Pinpoint the cell where the given text exists, returning its (x, y) midpoint coordinate. 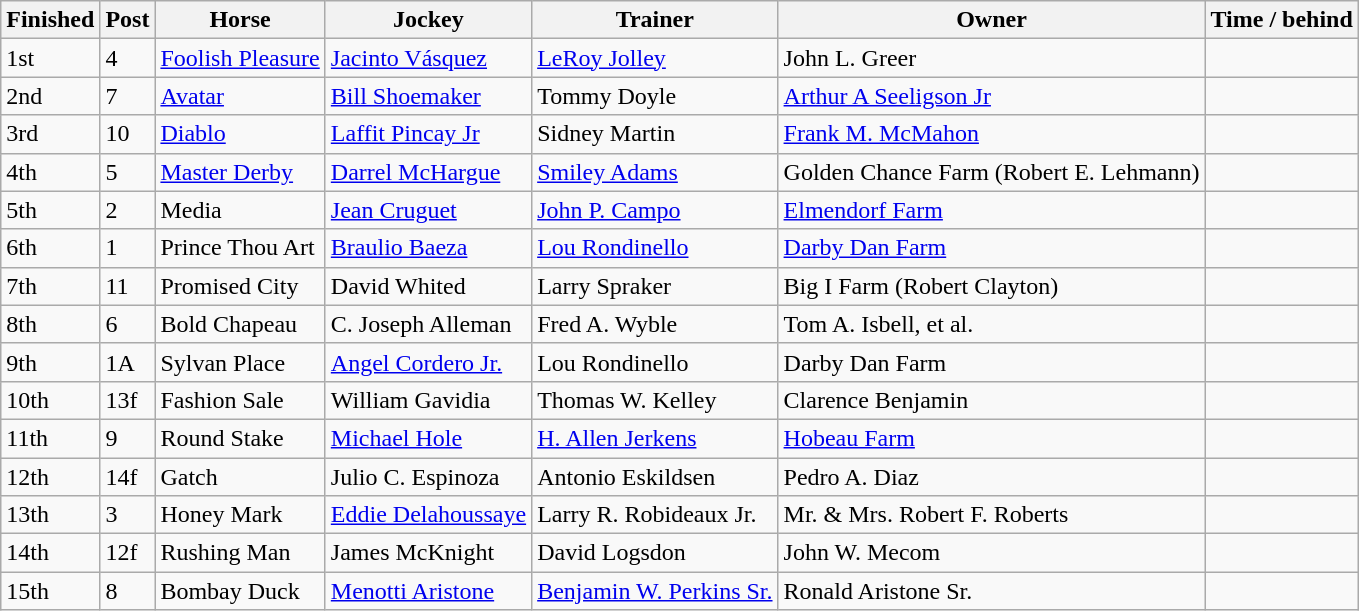
9 (128, 438)
David Logsdon (655, 553)
Angel Cordero Jr. (428, 362)
Michael Hole (428, 438)
Fashion Sale (240, 400)
Round Stake (240, 438)
Post (128, 20)
15th (50, 591)
William Gavidia (428, 400)
Jean Cruguet (428, 210)
6th (50, 248)
6 (128, 324)
Smiley Adams (655, 172)
Foolish Pleasure (240, 58)
Sylvan Place (240, 362)
5th (50, 210)
Thomas W. Kelley (655, 400)
5 (128, 172)
Master Derby (240, 172)
LeRoy Jolley (655, 58)
John P. Campo (655, 210)
1 (128, 248)
Pedro A. Diaz (992, 477)
Eddie Delahoussaye (428, 515)
13th (50, 515)
Arthur A Seeligson Jr (992, 96)
Golden Chance Farm (Robert E. Lehmann) (992, 172)
Benjamin W. Perkins Sr. (655, 591)
Antonio Eskildsen (655, 477)
Bold Chapeau (240, 324)
4th (50, 172)
Clarence Benjamin (992, 400)
Mr. & Mrs. Robert F. Roberts (992, 515)
10th (50, 400)
Tommy Doyle (655, 96)
14th (50, 553)
Menotti Aristone (428, 591)
Diablo (240, 134)
Media (240, 210)
Rushing Man (240, 553)
Elmendorf Farm (992, 210)
4 (128, 58)
8 (128, 591)
John W. Mecom (992, 553)
Gatch (240, 477)
14f (128, 477)
Owner (992, 20)
Frank M. McMahon (992, 134)
11th (50, 438)
Bill Shoemaker (428, 96)
10 (128, 134)
Jacinto Vásquez (428, 58)
Julio C. Espinoza (428, 477)
Larry R. Robideaux Jr. (655, 515)
Braulio Baeza (428, 248)
Avatar (240, 96)
Tom A. Isbell, et al. (992, 324)
13f (128, 400)
1st (50, 58)
Promised City (240, 286)
Big I Farm (Robert Clayton) (992, 286)
7 (128, 96)
C. Joseph Alleman (428, 324)
David Whited (428, 286)
Trainer (655, 20)
H. Allen Jerkens (655, 438)
2 (128, 210)
9th (50, 362)
Hobeau Farm (992, 438)
3 (128, 515)
Fred A. Wyble (655, 324)
Honey Mark (240, 515)
James McKnight (428, 553)
2nd (50, 96)
Jockey (428, 20)
Prince Thou Art (240, 248)
11 (128, 286)
1A (128, 362)
Ronald Aristone Sr. (992, 591)
Horse (240, 20)
3rd (50, 134)
John L. Greer (992, 58)
7th (50, 286)
Larry Spraker (655, 286)
Time / behind (1282, 20)
Sidney Martin (655, 134)
Darrel McHargue (428, 172)
12th (50, 477)
8th (50, 324)
Finished (50, 20)
12f (128, 553)
Bombay Duck (240, 591)
Laffit Pincay Jr (428, 134)
